Capture the cell that displays the provided text and extract its [X, Y] central coordinate. 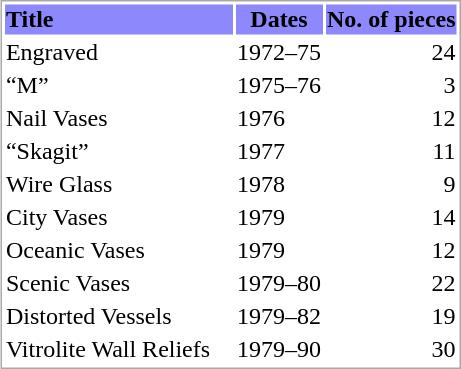
1979–90 [278, 349]
Distorted Vessels [118, 316]
Oceanic Vases [118, 250]
1979–82 [278, 316]
9 [391, 184]
Scenic Vases [118, 283]
Nail Vases [118, 118]
Dates [278, 19]
1979–80 [278, 283]
“Skagit” [118, 151]
22 [391, 283]
1972–75 [278, 52]
Vitrolite Wall Reliefs [118, 349]
Title [118, 19]
Engraved [118, 52]
“M” [118, 85]
1978 [278, 184]
3 [391, 85]
24 [391, 52]
30 [391, 349]
City Vases [118, 217]
14 [391, 217]
No. of pieces [391, 19]
1977 [278, 151]
1976 [278, 118]
11 [391, 151]
19 [391, 316]
1975–76 [278, 85]
Wire Glass [118, 184]
